For the text-containing cell, return its midpoint in (x, y) coordinate format. 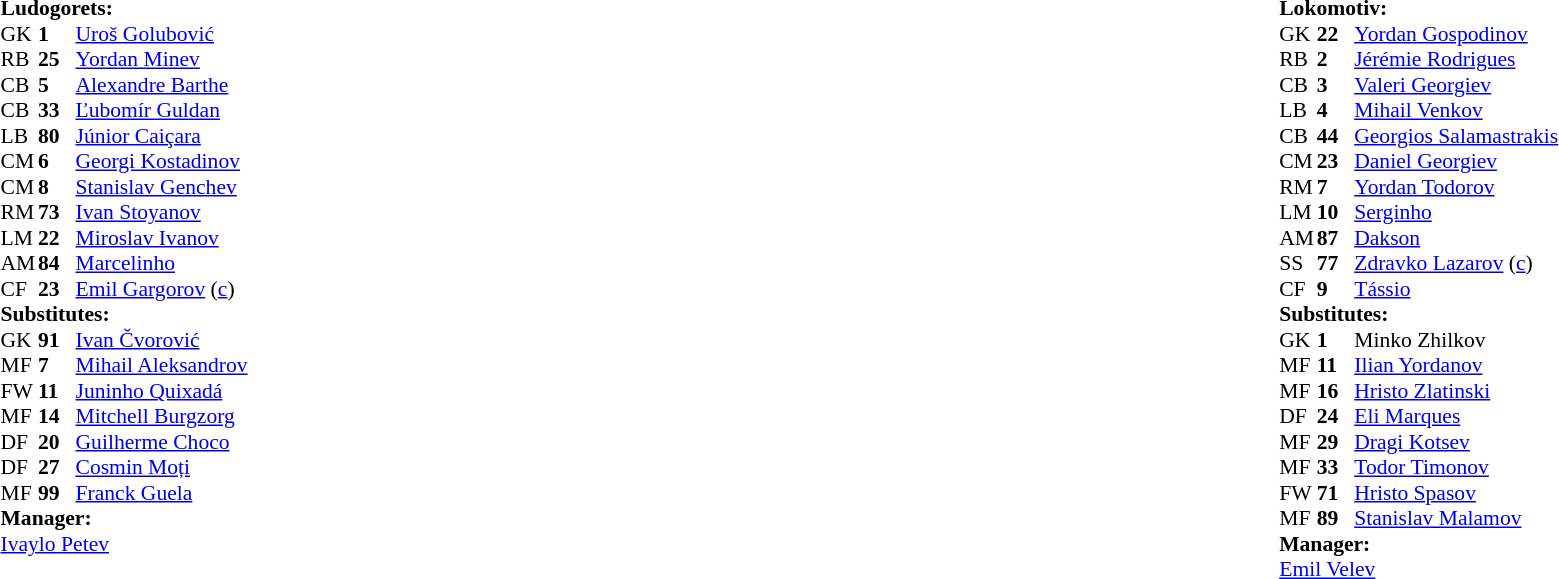
Emil Gargorov (c) (162, 289)
84 (57, 263)
3 (1336, 85)
29 (1336, 442)
Dragi Kotsev (1456, 442)
71 (1336, 493)
9 (1336, 289)
Júnior Caiçara (162, 136)
Marcelinho (162, 263)
Yordan Todorov (1456, 187)
Ivaylo Petev (124, 544)
Hristo Zlatinski (1456, 391)
20 (57, 442)
Uroš Golubović (162, 34)
Miroslav Ivanov (162, 238)
5 (57, 85)
Stanislav Genchev (162, 187)
Mihail Venkov (1456, 111)
Mihail Aleksandrov (162, 365)
Hristo Spasov (1456, 493)
4 (1336, 111)
24 (1336, 417)
Franck Guela (162, 493)
77 (1336, 263)
44 (1336, 136)
27 (57, 467)
80 (57, 136)
6 (57, 161)
Yordan Gospodinov (1456, 34)
16 (1336, 391)
Yordan Minev (162, 59)
Ilian Yordanov (1456, 365)
Jérémie Rodrigues (1456, 59)
Serginho (1456, 213)
Tássio (1456, 289)
Todor Timonov (1456, 467)
Minko Zhilkov (1456, 340)
99 (57, 493)
Valeri Georgiev (1456, 85)
Ľubomír Guldan (162, 111)
Eli Marques (1456, 417)
SS (1298, 263)
Georgios Salamastrakis (1456, 136)
87 (1336, 238)
25 (57, 59)
Ivan Čvorović (162, 340)
10 (1336, 213)
2 (1336, 59)
Georgi Kostadinov (162, 161)
91 (57, 340)
Zdravko Lazarov (c) (1456, 263)
Ivan Stoyanov (162, 213)
14 (57, 417)
Juninho Quixadá (162, 391)
Alexandre Barthe (162, 85)
Cosmin Moți (162, 467)
89 (1336, 519)
Stanislav Malamov (1456, 519)
73 (57, 213)
Daniel Georgiev (1456, 161)
Dakson (1456, 238)
Guilherme Choco (162, 442)
Mitchell Burgzorg (162, 417)
8 (57, 187)
